Return [x, y] of the center of cell containing provided text 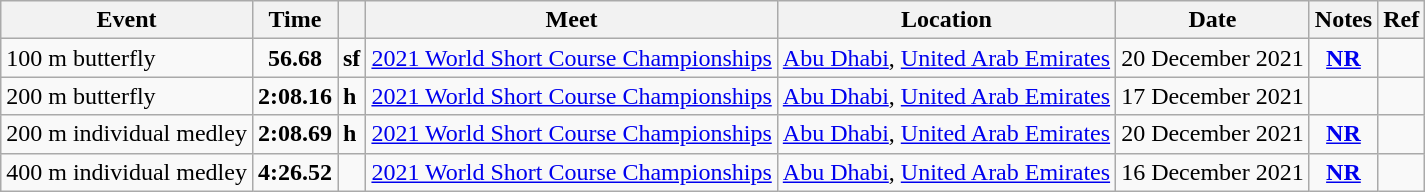
sf [352, 58]
400 m individual medley [127, 172]
200 m butterfly [127, 96]
Event [127, 20]
Time [294, 20]
200 m individual medley [127, 134]
Ref [1402, 20]
17 December 2021 [1213, 96]
Date [1213, 20]
Location [946, 20]
16 December 2021 [1213, 172]
Notes [1343, 20]
Meet [572, 20]
100 m butterfly [127, 58]
2:08.69 [294, 134]
56.68 [294, 58]
2:08.16 [294, 96]
4:26.52 [294, 172]
